Identify which cell holds the provided text, then report its (x, y) central coordinate. 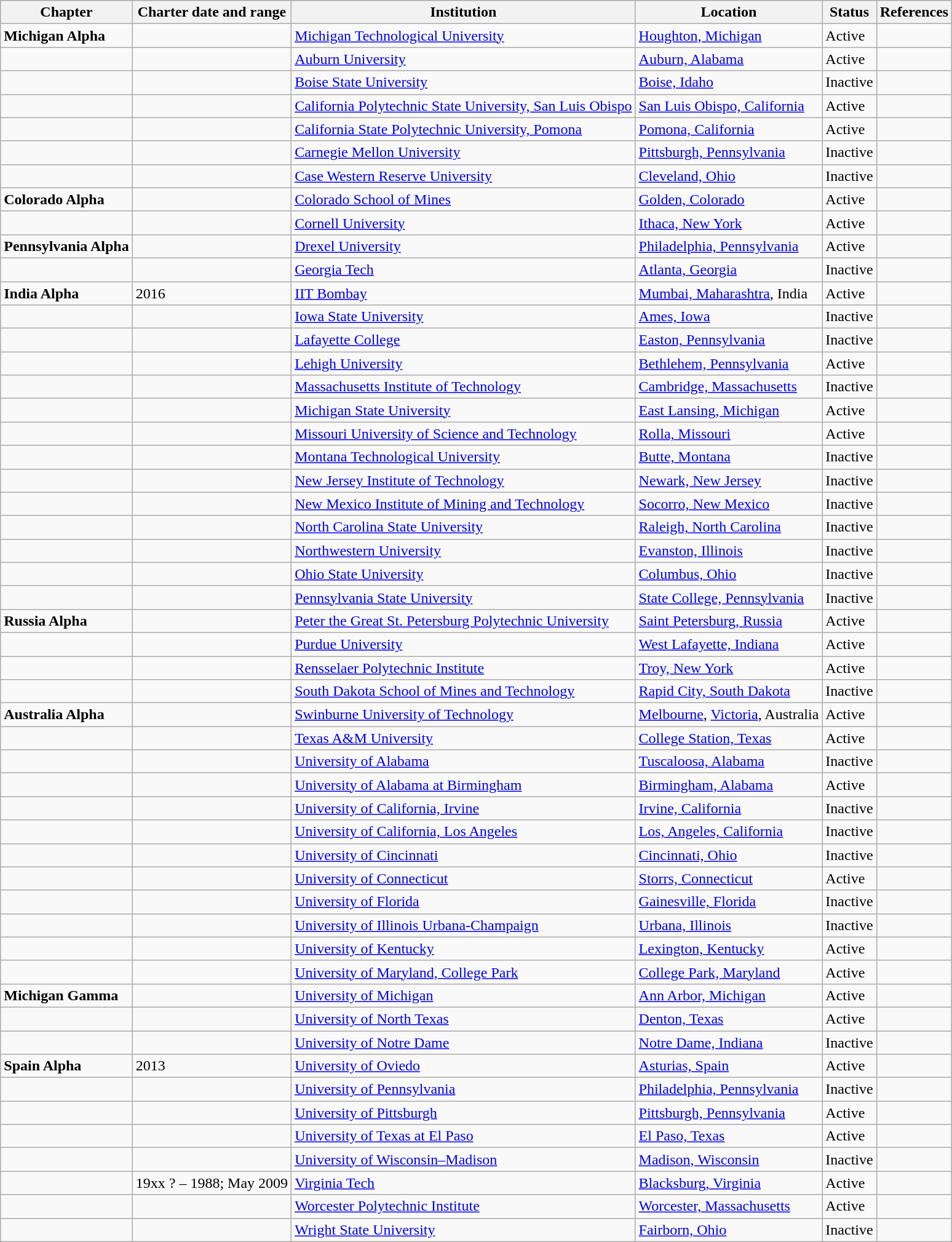
Worcester Polytechnic Institute (464, 1206)
University of Florida (464, 902)
Easton, Pennsylvania (729, 340)
Storrs, Connecticut (729, 878)
New Mexico Institute of Mining and Technology (464, 504)
Northwestern University (464, 551)
Peter the Great St. Petersburg Polytechnic University (464, 621)
University of Cincinnati (464, 855)
Location (729, 12)
California Polytechnic State University, San Luis Obispo (464, 106)
University of Oviedo (464, 1066)
Cleveland, Ohio (729, 176)
University of Maryland, College Park (464, 972)
Iowa State University (464, 317)
University of Notre Dame (464, 1043)
Rensselaer Polytechnic Institute (464, 667)
Blacksburg, Virginia (729, 1183)
Auburn, Alabama (729, 59)
University of Texas at El Paso (464, 1136)
Wright State University (464, 1230)
Michigan Gamma (66, 995)
El Paso, Texas (729, 1136)
Lafayette College (464, 340)
Rapid City, South Dakota (729, 691)
San Luis Obispo, California (729, 106)
Swinburne University of Technology (464, 715)
Bethlehem, Pennsylvania (729, 364)
University of Illinois Urbana-Champaign (464, 925)
Evanston, Illinois (729, 551)
Colorado School of Mines (464, 199)
Spain Alpha (66, 1066)
West Lafayette, Indiana (729, 644)
Cambridge, Massachusetts (729, 387)
Tuscaloosa, Alabama (729, 762)
Worcester, Massachusetts (729, 1206)
Mumbai, Maharashtra, India (729, 293)
Carnegie Mellon University (464, 153)
Status (849, 12)
Birmingham, Alabama (729, 785)
Texas A&M University (464, 738)
Case Western Reserve University (464, 176)
Ohio State University (464, 574)
Denton, Texas (729, 1019)
Urbana, Illinois (729, 925)
Asturias, Spain (729, 1066)
East Lansing, Michigan (729, 410)
Virginia Tech (464, 1183)
University of California, Irvine (464, 808)
California State Polytechnic University, Pomona (464, 129)
References (914, 12)
University of Michigan (464, 995)
Raleigh, North Carolina (729, 527)
Boise, Idaho (729, 82)
Pennsylvania State University (464, 597)
Michigan Technological University (464, 36)
IIT Bombay (464, 293)
Golden, Colorado (729, 199)
Ames, Iowa (729, 317)
India Alpha (66, 293)
Madison, Wisconsin (729, 1160)
North Carolina State University (464, 527)
Atlanta, Georgia (729, 269)
Gainesville, Florida (729, 902)
University of California, Los Angeles (464, 832)
South Dakota School of Mines and Technology (464, 691)
Cincinnati, Ohio (729, 855)
University of Pittsburgh (464, 1113)
College Park, Maryland (729, 972)
University of North Texas (464, 1019)
Michigan Alpha (66, 36)
Pomona, California (729, 129)
Auburn University (464, 59)
Irvine, California (729, 808)
Lehigh University (464, 364)
Australia Alpha (66, 715)
University of Alabama at Birmingham (464, 785)
Michigan State University (464, 410)
Colorado Alpha (66, 199)
Troy, New York (729, 667)
Columbus, Ohio (729, 574)
Boise State University (464, 82)
Los, Angeles, California (729, 832)
New Jersey Institute of Technology (464, 480)
Pennsylvania Alpha (66, 246)
Purdue University (464, 644)
Montana Technological University (464, 457)
University of Pennsylvania (464, 1089)
Chapter (66, 12)
College Station, Texas (729, 738)
Russia Alpha (66, 621)
Newark, New Jersey (729, 480)
Georgia Tech (464, 269)
University of Connecticut (464, 878)
State College, Pennsylvania (729, 597)
2016 (212, 293)
Drexel University (464, 246)
Ithaca, New York (729, 223)
University of Alabama (464, 762)
Notre Dame, Indiana (729, 1043)
Socorro, New Mexico (729, 504)
Fairborn, Ohio (729, 1230)
19xx ? – 1988; May 2009 (212, 1183)
Ann Arbor, Michigan (729, 995)
University of Kentucky (464, 949)
Saint Petersburg, Russia (729, 621)
Charter date and range (212, 12)
Missouri University of Science and Technology (464, 434)
Cornell University (464, 223)
Rolla, Missouri (729, 434)
Melbourne, Victoria, Australia (729, 715)
Lexington, Kentucky (729, 949)
University of Wisconsin–Madison (464, 1160)
Houghton, Michigan (729, 36)
Massachusetts Institute of Technology (464, 387)
Institution (464, 12)
2013 (212, 1066)
Butte, Montana (729, 457)
